Provide the (x, y) coordinate of the cell's center where the given text is located.  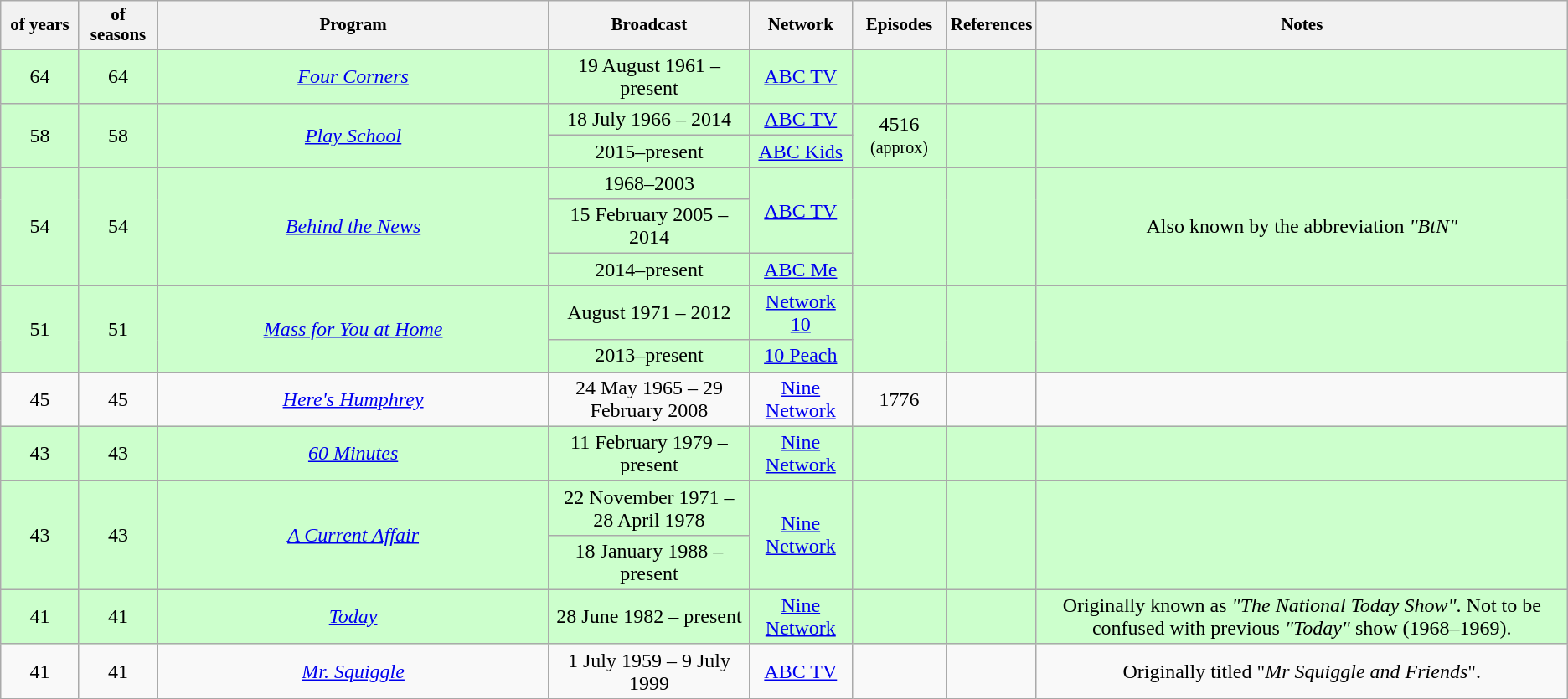
August 1971 – 2012 (648, 313)
Behind the News (353, 226)
28 June 1982 – present (648, 616)
Mass for You at Home (353, 328)
60 Minutes (353, 454)
2014–present (648, 270)
Program (353, 25)
Episodes (900, 25)
References (992, 25)
Also known by the abbreviation "BtN" (1302, 226)
11 February 1979 – present (648, 454)
Play School (353, 136)
Broadcast (648, 25)
of seasons (118, 25)
ABC Me (801, 270)
Originally titled "Mr Squiggle and Friends". (1302, 671)
Originally known as "The National Today Show". Not to be confused with previous "Today" show (1968–1969). (1302, 616)
Notes (1302, 25)
of years (40, 25)
1776 (900, 398)
18 January 1988 – present (648, 563)
19 August 1961 – present (648, 77)
Four Corners (353, 77)
Today (353, 616)
24 May 1965 – 29 February 2008 (648, 398)
Network 10 (801, 313)
A Current Affair (353, 535)
Here's Humphrey (353, 398)
1 July 1959 – 9 July 1999 (648, 671)
1968–2003 (648, 183)
Mr. Squiggle (353, 671)
ABC Kids (801, 152)
10 Peach (801, 356)
22 November 1971 – 28 April 1978 (648, 507)
18 July 1966 – 2014 (648, 120)
Network (801, 25)
4516 (approx) (900, 136)
2013–present (648, 356)
2015–present (648, 152)
15 February 2005 – 2014 (648, 226)
